Find where the given text appears and provide that cell's center as (X, Y) coordinate. 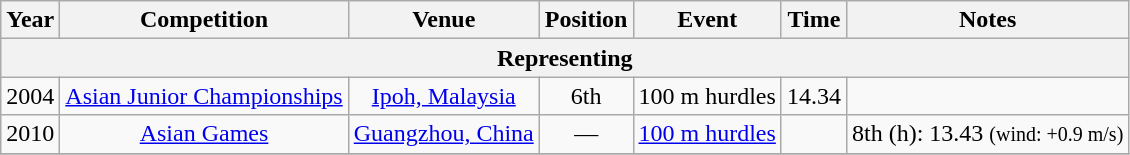
2010 (30, 134)
Time (814, 20)
6th (586, 96)
2004 (30, 96)
Position (586, 20)
Event (707, 20)
Asian Games (204, 134)
— (586, 134)
8th (h): 13.43 (wind: +0.9 m/s) (987, 134)
Guangzhou, China (444, 134)
Notes (987, 20)
Competition (204, 20)
Ipoh, Malaysia (444, 96)
Asian Junior Championships (204, 96)
Venue (444, 20)
Year (30, 20)
14.34 (814, 96)
Representing (565, 58)
